Return [x, y] of the center of cell containing provided text 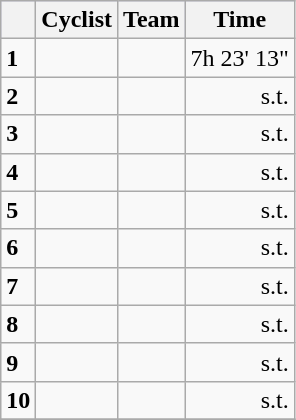
7h 23' 13" [240, 58]
10 [18, 400]
8 [18, 324]
9 [18, 362]
4 [18, 172]
2 [18, 96]
6 [18, 248]
3 [18, 134]
Cyclist [77, 20]
5 [18, 210]
Time [240, 20]
Team [152, 20]
7 [18, 286]
1 [18, 58]
